Extract the (x, y) coordinate from the center of the cell holding the provided text.  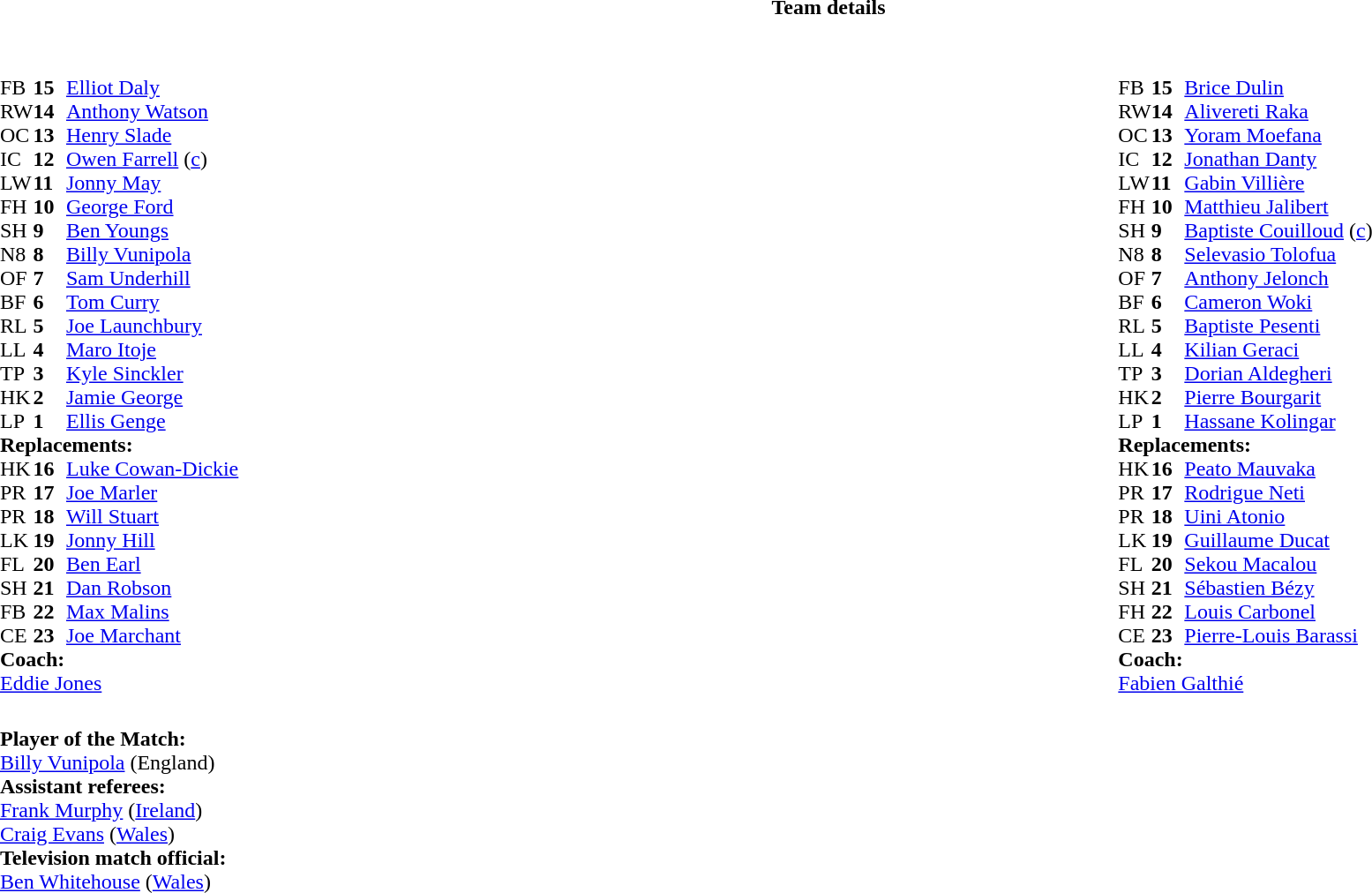
Joe Marchant (152, 635)
Alivereti Raka (1278, 111)
Ben Earl (152, 565)
George Ford (152, 206)
Baptiste Pesenti (1278, 326)
Pierre Bourgarit (1278, 397)
Tom Curry (152, 302)
Jonny May (152, 184)
Brice Dulin (1278, 88)
Jamie George (152, 397)
Uini Atonio (1278, 517)
Gabin Villière (1278, 184)
Jonny Hill (152, 540)
Owen Farrell (c) (152, 159)
Baptiste Couilloud (c) (1278, 231)
Sam Underhill (152, 279)
Jonathan Danty (1278, 159)
Sébastien Bézy (1278, 588)
Fabien Galthié (1245, 683)
Dorian Aldegheri (1278, 374)
Joe Marler (152, 492)
Matthieu Jalibert (1278, 206)
Sekou Macalou (1278, 565)
Billy Vunipola (152, 254)
Max Malins (152, 612)
Rodrigue Neti (1278, 492)
Kilian Geraci (1278, 349)
Pierre-Louis Barassi (1278, 635)
Elliot Daly (152, 88)
Peato Mauvaka (1278, 469)
Henry Slade (152, 136)
Luke Cowan-Dickie (152, 469)
Maro Itoje (152, 349)
Ellis Genge (152, 422)
Joe Launchbury (152, 326)
Cameron Woki (1278, 302)
Louis Carbonel (1278, 612)
Will Stuart (152, 517)
Selevasio Tolofua (1278, 254)
Anthony Jelonch (1278, 279)
Yoram Moefana (1278, 136)
Anthony Watson (152, 111)
Hassane Kolingar (1278, 422)
Guillaume Ducat (1278, 540)
Eddie Jones (119, 683)
Dan Robson (152, 588)
Ben Youngs (152, 231)
Kyle Sinckler (152, 374)
